Detect which cell encompasses the target text, then output its (X, Y) center coordinate. 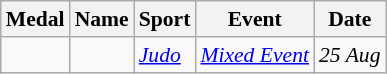
Sport (165, 19)
Mixed Event (254, 55)
Date (350, 19)
Judo (165, 55)
Name (102, 19)
Event (254, 19)
25 Aug (350, 55)
Medal (36, 19)
